Search for the cell housing the specified text and yield its [x, y] center coordinate. 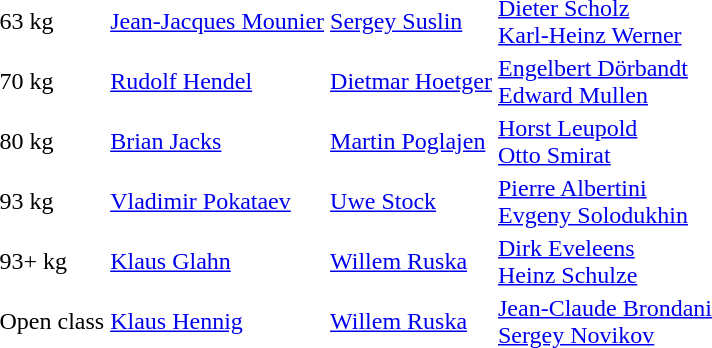
Dietmar Hoetger [412, 82]
Vladimir Pokataev [218, 202]
Willem Ruska [412, 262]
Rudolf Hendel [218, 82]
Klaus Glahn [218, 262]
Brian Jacks [218, 142]
Martin Poglajen [412, 142]
Uwe Stock [412, 202]
